Extract the (X, Y) coordinate from the center of the cell holding the provided text.  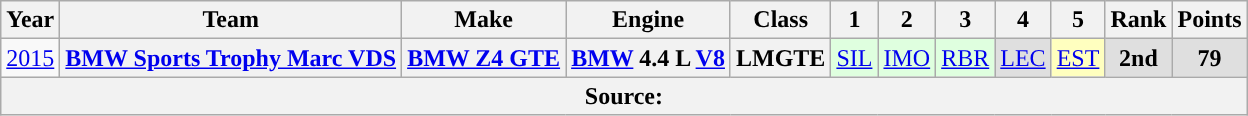
LMGTE (780, 58)
1 (854, 20)
BMW 4.4 L V8 (648, 58)
LEC (1023, 58)
EST (1078, 58)
Year (30, 20)
4 (1023, 20)
BMW Sports Trophy Marc VDS (231, 58)
Team (231, 20)
79 (1210, 58)
BMW Z4 GTE (484, 58)
IMO (907, 58)
2 (907, 20)
3 (966, 20)
SIL (854, 58)
Rank (1138, 20)
5 (1078, 20)
Class (780, 20)
Make (484, 20)
2015 (30, 58)
Engine (648, 20)
2nd (1138, 58)
Points (1210, 20)
RBR (966, 58)
Source: (624, 96)
